From the cell containing the given text, extract its center point as [x, y] coordinate. 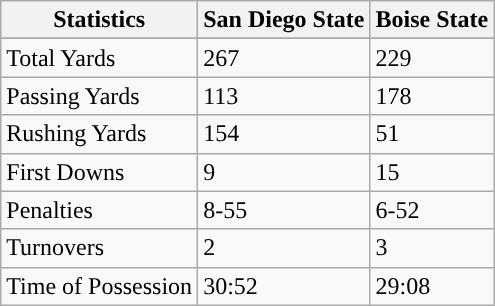
3 [432, 248]
178 [432, 96]
6-52 [432, 210]
9 [284, 172]
Passing Yards [100, 96]
2 [284, 248]
Time of Possession [100, 286]
113 [284, 96]
First Downs [100, 172]
229 [432, 58]
San Diego State [284, 20]
Total Yards [100, 58]
30:52 [284, 286]
Statistics [100, 20]
Rushing Yards [100, 134]
Turnovers [100, 248]
154 [284, 134]
8-55 [284, 210]
15 [432, 172]
51 [432, 134]
267 [284, 58]
29:08 [432, 286]
Penalties [100, 210]
Boise State [432, 20]
